Return the [x, y] coordinate for the center point of the cell that contains the specified text.  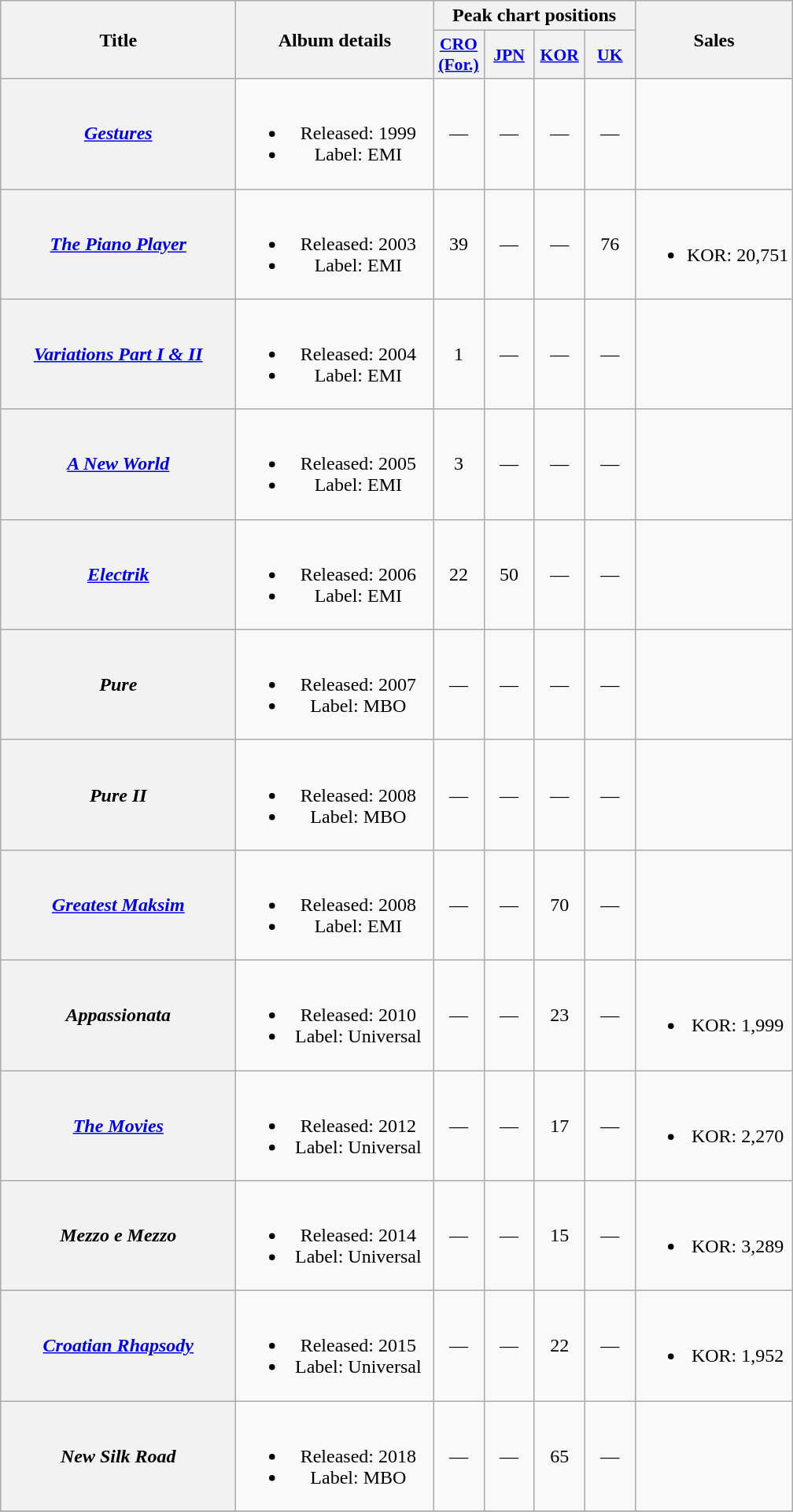
Variations Part I & II [118, 354]
A New World [118, 464]
Released: 2018Label: MBO [335, 1456]
70 [559, 905]
Released: 2010Label: Universal [335, 1015]
KOR: 1,952 [714, 1346]
Released: 1999Label: EMI [335, 134]
CRO(For.) [459, 55]
39 [459, 244]
Released: 2005Label: EMI [335, 464]
Released: 2012Label: Universal [335, 1125]
Released: 2008Label: EMI [335, 905]
Released: 2007Label: MBO [335, 684]
Album details [335, 39]
UK [610, 55]
Title [118, 39]
Peak chart positions [534, 16]
KOR: 20,751 [714, 244]
Mezzo e Mezzo [118, 1236]
Released: 2008Label: MBO [335, 795]
Electrik [118, 574]
KOR [559, 55]
Released: 2015Label: Universal [335, 1346]
23 [559, 1015]
Pure II [118, 795]
Sales [714, 39]
Greatest Maksim [118, 905]
17 [559, 1125]
50 [509, 574]
3 [459, 464]
The Piano Player [118, 244]
Released: 2014Label: Universal [335, 1236]
Released: 2003Label: EMI [335, 244]
76 [610, 244]
Croatian Rhapsody [118, 1346]
Gestures [118, 134]
KOR: 2,270 [714, 1125]
JPN [509, 55]
KOR: 1,999 [714, 1015]
Pure [118, 684]
KOR: 3,289 [714, 1236]
Released: 2006Label: EMI [335, 574]
15 [559, 1236]
New Silk Road [118, 1456]
Released: 2004Label: EMI [335, 354]
65 [559, 1456]
Appassionata [118, 1015]
1 [459, 354]
The Movies [118, 1125]
